Determine the [X, Y] coordinate at the center of the cell enclosing the given text.  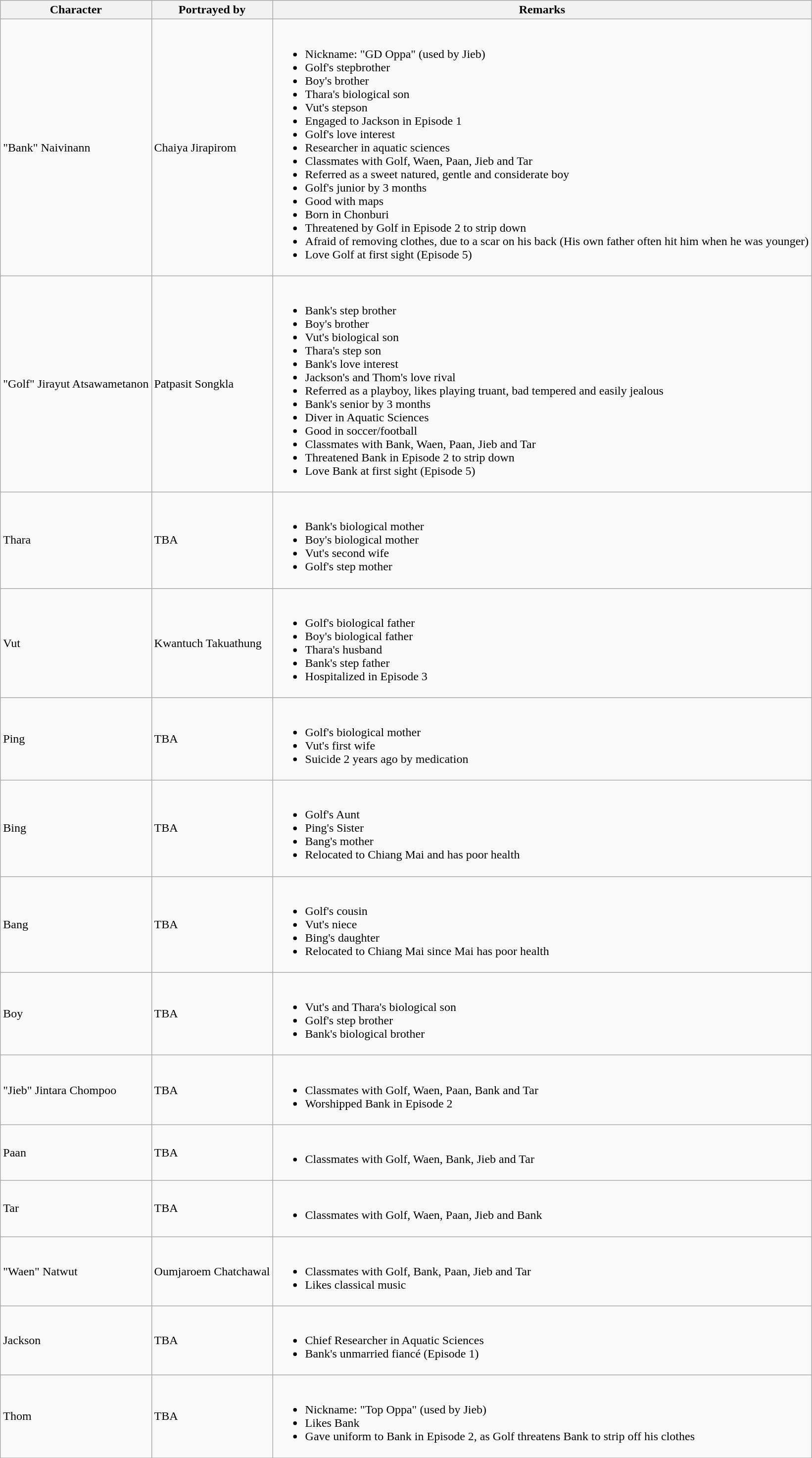
Bank's biological motherBoy's biological motherVut's second wifeGolf's step mother [542, 540]
Bang [76, 924]
Classmates with Golf, Waen, Paan, Jieb and Bank [542, 1208]
Remarks [542, 10]
Golf's cousinVut's nieceBing's daughterRelocated to Chiang Mai since Mai has poor health [542, 924]
Boy [76, 1014]
Vut [76, 643]
"Jieb" Jintara Chompoo [76, 1090]
Chaiya Jirapirom [212, 148]
Chief Researcher in Aquatic SciencesBank's unmarried fiancé (Episode 1) [542, 1341]
Classmates with Golf, Waen, Bank, Jieb and Tar [542, 1153]
Portrayed by [212, 10]
Vut's and Thara's biological sonGolf's step brotherBank's biological brother [542, 1014]
Character [76, 10]
Tar [76, 1208]
Paan [76, 1153]
Classmates with Golf, Waen, Paan, Bank and TarWorshipped Bank in Episode 2 [542, 1090]
Thom [76, 1417]
Bing [76, 828]
"Bank" Naivinann [76, 148]
Patpasit Songkla [212, 384]
Thara [76, 540]
"Golf" Jirayut Atsawametanon [76, 384]
Ping [76, 739]
Golf's biological fatherBoy's biological fatherThara's husbandBank's step fatherHospitalized in Episode 3 [542, 643]
Classmates with Golf, Bank, Paan, Jieb and TarLikes classical music [542, 1271]
Golf's biological motherVut's first wifeSuicide 2 years ago by medication [542, 739]
Golf's AuntPing's SisterBang's motherRelocated to Chiang Mai and has poor health [542, 828]
Kwantuch Takuathung [212, 643]
Jackson [76, 1341]
Oumjaroem Chatchawal [212, 1271]
"Waen" Natwut [76, 1271]
Nickname: "Top Oppa" (used by Jieb)Likes BankGave uniform to Bank in Episode 2, as Golf threatens Bank to strip off his clothes [542, 1417]
